Determine the (X, Y) coordinate at the center of the cell enclosing the given text.  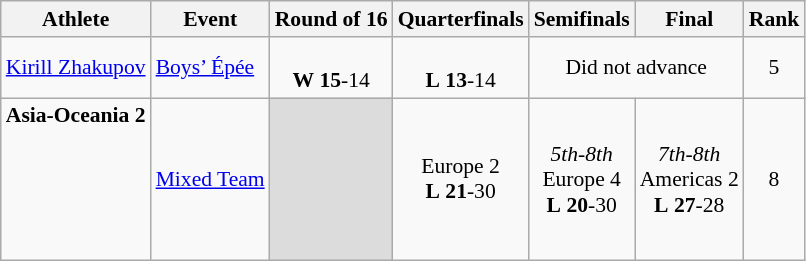
Asia-Oceania 2 (76, 180)
5th-8thEurope 4 L 20-30 (582, 180)
W 15-14 (332, 68)
Quarterfinals (461, 19)
Round of 16 (332, 19)
Event (210, 19)
Mixed Team (210, 180)
Athlete (76, 19)
7th-8thAmericas 2 L 27-28 (690, 180)
Europe 2 L 21-30 (461, 180)
Rank (774, 19)
Boys’ Épée (210, 68)
L 13-14 (461, 68)
Did not advance (636, 68)
Final (690, 19)
8 (774, 180)
Semifinals (582, 19)
5 (774, 68)
Kirill Zhakupov (76, 68)
